Detect which cell encompasses the target text, then output its (x, y) center coordinate. 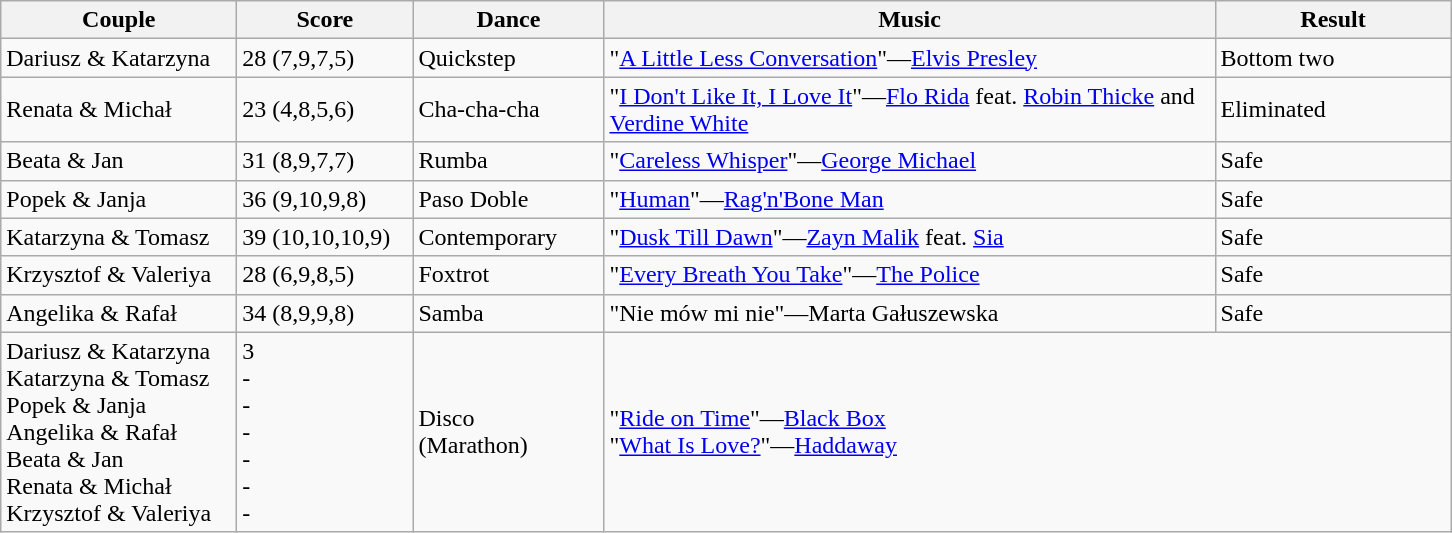
31 (8,9,7,7) (325, 161)
"Careless Whisper"—George Michael (910, 161)
Music (910, 20)
Eliminated (1333, 110)
23 (4,8,5,6) (325, 110)
"Nie mów mi nie"—Marta Gałuszewska (910, 313)
Contemporary (508, 237)
Rumba (508, 161)
Popek & Janja (119, 199)
Result (1333, 20)
Bottom two (1333, 58)
39 (10,10,10,9) (325, 237)
Dariusz & Katarzyna (119, 58)
"I Don't Like It, I Love It"—Flo Rida feat. Robin Thicke and Verdine White (910, 110)
Renata & Michał (119, 110)
Dariusz & KatarzynaKatarzyna & TomaszPopek & JanjaAngelika & RafałBeata & JanRenata & MichałKrzysztof & Valeriya (119, 432)
"Every Breath You Take"—The Police (910, 275)
28 (7,9,7,5) (325, 58)
Disco(Marathon) (508, 432)
"Dusk Till Dawn"—Zayn Malik feat. Sia (910, 237)
"Human"—Rag'n'Bone Man (910, 199)
36 (9,10,9,8) (325, 199)
Beata & Jan (119, 161)
Katarzyna & Tomasz (119, 237)
3------ (325, 432)
"A Little Less Conversation"—Elvis Presley (910, 58)
Angelika & Rafał (119, 313)
Krzysztof & Valeriya (119, 275)
34 (8,9,9,8) (325, 313)
Samba (508, 313)
Foxtrot (508, 275)
Paso Doble (508, 199)
Dance (508, 20)
"Ride on Time"—Black Box"What Is Love?"—Haddaway (1028, 432)
Quickstep (508, 58)
Cha-cha-cha (508, 110)
Score (325, 20)
Couple (119, 20)
28 (6,9,8,5) (325, 275)
